From the cell containing the given text, extract its center point as (x, y) coordinate. 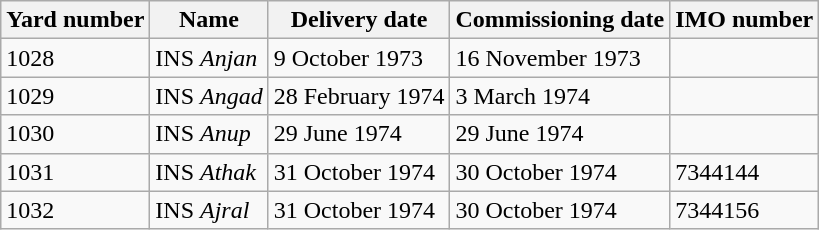
INS Angad (209, 96)
INS Ajral (209, 210)
INS Anjan (209, 58)
9 October 1973 (359, 58)
IMO number (744, 20)
7344156 (744, 210)
1030 (76, 134)
3 March 1974 (560, 96)
1028 (76, 58)
7344144 (744, 172)
1032 (76, 210)
INS Anup (209, 134)
28 February 1974 (359, 96)
1031 (76, 172)
Delivery date (359, 20)
Yard number (76, 20)
Commissioning date (560, 20)
Name (209, 20)
INS Athak (209, 172)
1029 (76, 96)
16 November 1973 (560, 58)
